Extract the (X, Y) coordinate from the center of the cell holding the provided text.  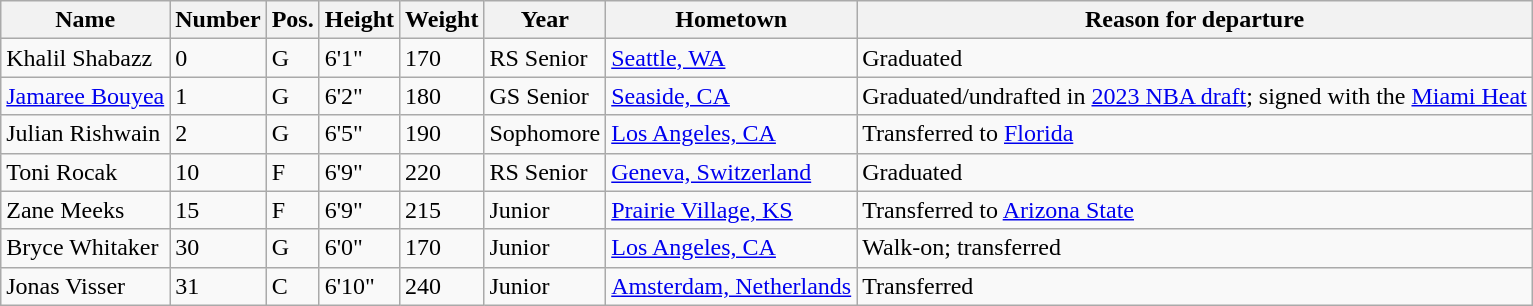
215 (442, 210)
15 (218, 210)
Geneva, Switzerland (732, 172)
Prairie Village, KS (732, 210)
Height (359, 20)
GS Senior (545, 96)
0 (218, 58)
Graduated/undrafted in 2023 NBA draft; signed with the Miami Heat (1195, 96)
Seaside, CA (732, 96)
30 (218, 248)
Sophomore (545, 134)
2 (218, 134)
C (292, 286)
Name (86, 20)
Toni Rocak (86, 172)
Weight (442, 20)
Khalil Shabazz (86, 58)
Jonas Visser (86, 286)
Bryce Whitaker (86, 248)
6'2" (359, 96)
Jamaree Bouyea (86, 96)
240 (442, 286)
Pos. (292, 20)
180 (442, 96)
Reason for departure (1195, 20)
6'0" (359, 248)
6'5" (359, 134)
220 (442, 172)
10 (218, 172)
Zane Meeks (86, 210)
Julian Rishwain (86, 134)
Amsterdam, Netherlands (732, 286)
Transferred (1195, 286)
31 (218, 286)
Number (218, 20)
1 (218, 96)
Transferred to Arizona State (1195, 210)
6'10" (359, 286)
Seattle, WA (732, 58)
Walk-on; transferred (1195, 248)
Year (545, 20)
Hometown (732, 20)
190 (442, 134)
Transferred to Florida (1195, 134)
6'1" (359, 58)
